For the text-containing cell, return its midpoint in (x, y) coordinate format. 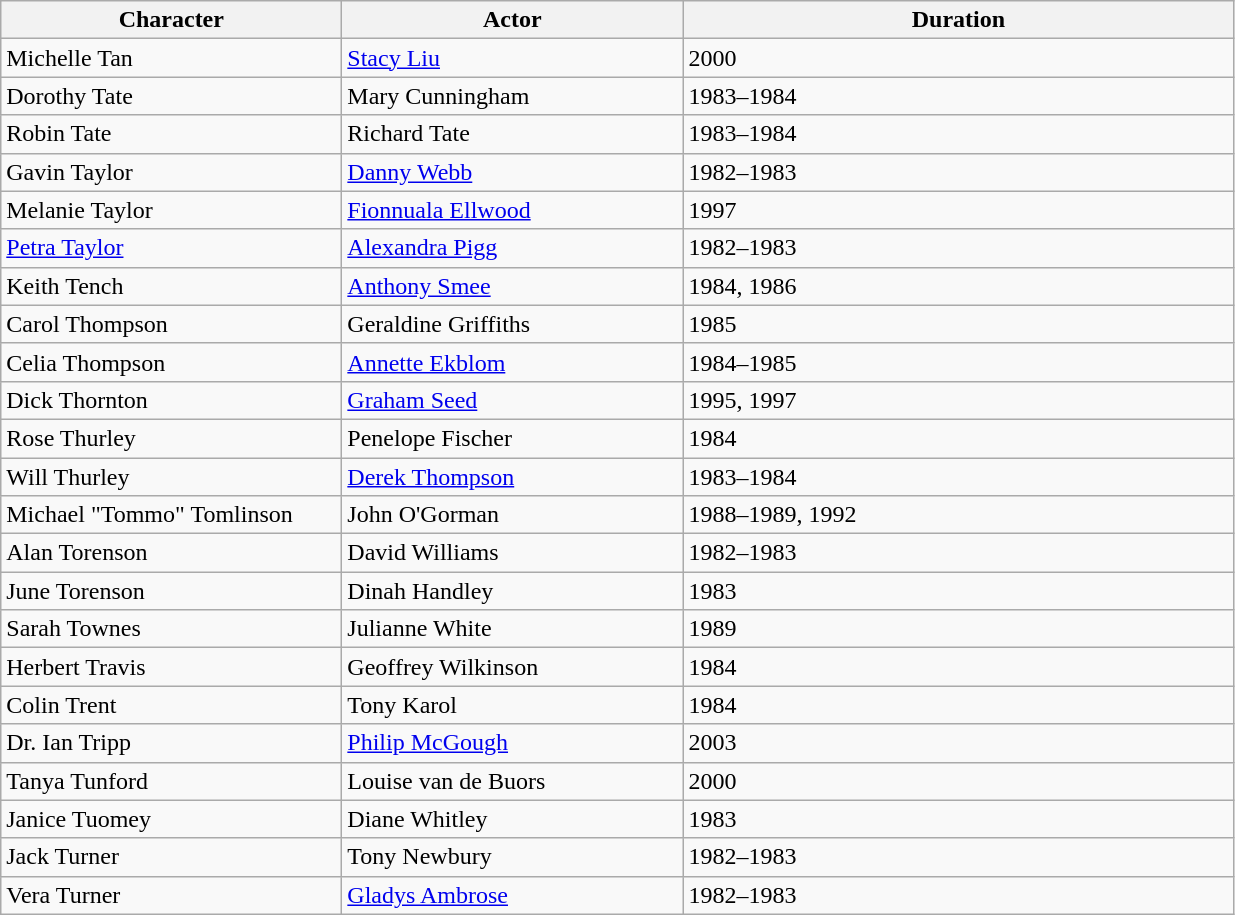
Herbert Travis (172, 667)
Annette Ekblom (512, 362)
Character (172, 20)
Julianne White (512, 629)
Fionnuala Ellwood (512, 210)
Diane Whitley (512, 819)
Vera Turner (172, 895)
Duration (958, 20)
Danny Webb (512, 172)
1984, 1986 (958, 286)
Mary Cunningham (512, 96)
Rose Thurley (172, 438)
Michael "Tommo" Tomlinson (172, 515)
Dinah Handley (512, 591)
1995, 1997 (958, 400)
Gladys Ambrose (512, 895)
Dorothy Tate (172, 96)
Jack Turner (172, 857)
Petra Taylor (172, 248)
June Torenson (172, 591)
Colin Trent (172, 705)
Richard Tate (512, 134)
Dr. Ian Tripp (172, 743)
Actor (512, 20)
John O'Gorman (512, 515)
Anthony Smee (512, 286)
Gavin Taylor (172, 172)
Celia Thompson (172, 362)
Tony Newbury (512, 857)
Melanie Taylor (172, 210)
Sarah Townes (172, 629)
1989 (958, 629)
Derek Thompson (512, 477)
1997 (958, 210)
2003 (958, 743)
1985 (958, 324)
Geoffrey Wilkinson (512, 667)
Michelle Tan (172, 58)
1984–1985 (958, 362)
Geraldine Griffiths (512, 324)
David Williams (512, 553)
Philip McGough (512, 743)
Louise van de Buors (512, 781)
Graham Seed (512, 400)
Keith Tench (172, 286)
Tony Karol (512, 705)
Robin Tate (172, 134)
Dick Thornton (172, 400)
Alan Torenson (172, 553)
Stacy Liu (512, 58)
Will Thurley (172, 477)
Alexandra Pigg (512, 248)
1988–1989, 1992 (958, 515)
Janice Tuomey (172, 819)
Penelope Fischer (512, 438)
Tanya Tunford (172, 781)
Carol Thompson (172, 324)
